Output the (x, y) coordinate of the center of the cell containing the given text.  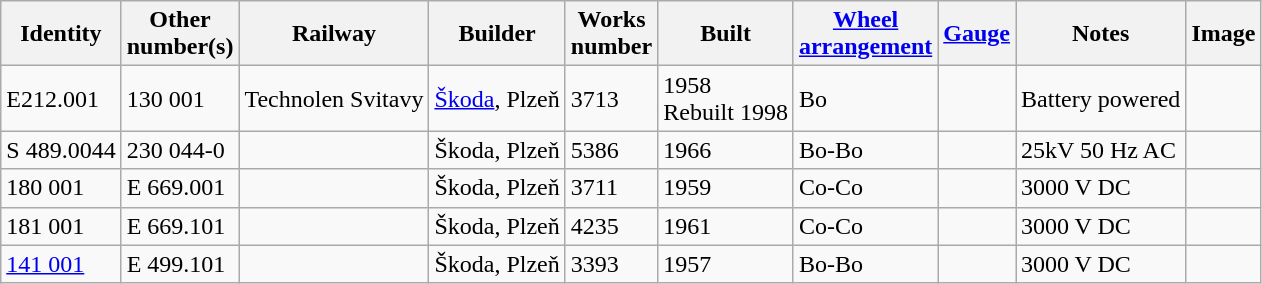
Bo (865, 98)
S 489.0044 (61, 150)
181 001 (61, 226)
Notes (1101, 34)
3711 (611, 188)
1966 (726, 150)
3393 (611, 264)
25kV 50 Hz AC (1101, 150)
E 669.101 (180, 226)
Wheelarrange­ment (865, 34)
Image (1224, 34)
Battery powered (1101, 98)
141 001 (61, 264)
Builder (497, 34)
Othernumber(s) (180, 34)
Identity (61, 34)
5386 (611, 150)
1959 (726, 188)
130 001 (180, 98)
Gauge (977, 34)
Worksnumber (611, 34)
E 499.101 (180, 264)
E 669.001 (180, 188)
180 001 (61, 188)
230 044-0 (180, 150)
Technolen Svitavy (334, 98)
Built (726, 34)
4235 (611, 226)
1961 (726, 226)
E212.001 (61, 98)
Railway (334, 34)
1958Rebuilt 1998 (726, 98)
1957 (726, 264)
3713 (611, 98)
